From the cell containing the given text, extract its center point as (X, Y) coordinate. 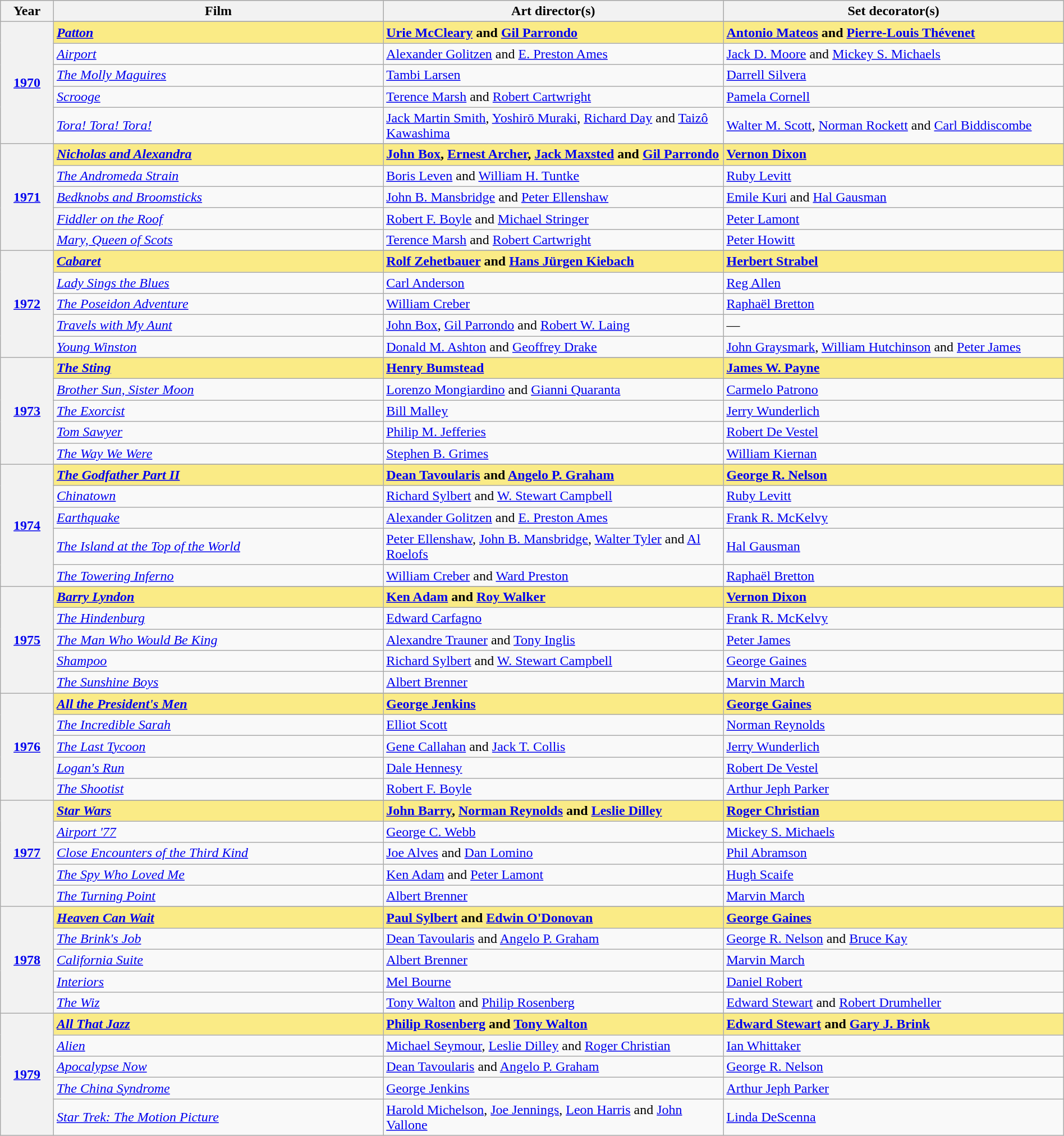
Carmelo Patrono (893, 390)
All That Jazz (218, 1024)
William Creber (553, 304)
Interiors (218, 982)
Darrell Silvera (893, 75)
Apocalypse Now (218, 1067)
Young Winston (218, 347)
Michael Seymour, Leslie Dilley and Roger Christian (553, 1046)
The Andromeda Strain (218, 176)
The China Syndrome (218, 1088)
The Island at the Top of the World (218, 547)
The Spy Who Loved Me (218, 874)
Linda DeScenna (893, 1117)
Peter Ellenshaw, John B. Mansbridge, Walter Tyler and Al Roelofs (553, 547)
Edward Carfagno (553, 618)
1977 (27, 853)
Tony Walton and Philip Rosenberg (553, 1003)
The Godfather Part II (218, 475)
Philip Rosenberg and Tony Walton (553, 1024)
Boris Leven and William H. Tuntke (553, 176)
Earthquake (218, 517)
Walter M. Scott, Norman Rockett and Carl Biddiscombe (893, 126)
Robert F. Boyle (553, 789)
1970 (27, 83)
Pamela Cornell (893, 97)
The Wiz (218, 1003)
Reg Allen (893, 282)
Alexandre Trauner and Tony Inglis (553, 639)
Stephen B. Grimes (553, 454)
The Poseidon Adventure (218, 304)
John B. Mansbridge and Peter Ellenshaw (553, 197)
Hal Gausman (893, 547)
Close Encounters of the Third Kind (218, 853)
Jack Martin Smith, Yoshirō Muraki, Richard Day and Taizô Kawashima (553, 126)
Star Trek: The Motion Picture (218, 1117)
Patton (218, 33)
Scrooge (218, 97)
John Box, Gil Parrondo and Robert W. Laing (553, 326)
The Molly Maguires (218, 75)
Edward Stewart and Robert Drumheller (893, 1003)
Peter James (893, 639)
The Last Tycoon (218, 746)
The Shootist (218, 789)
Airport '77 (218, 832)
1971 (27, 197)
The Sunshine Boys (218, 682)
The Brink's Job (218, 938)
— (893, 326)
Donald M. Ashton and Geoffrey Drake (553, 347)
The Towering Inferno (218, 575)
The Man Who Would Be King (218, 639)
1972 (27, 304)
The Sting (218, 368)
Antonio Mateos and Pierre-Louis Thévenet (893, 33)
Robert F. Boyle and Michael Stringer (553, 218)
Phil Abramson (893, 853)
1974 (27, 525)
Herbert Strabel (893, 261)
Art director(s) (553, 11)
The Turning Point (218, 896)
Hugh Scaife (893, 874)
Airport (218, 54)
George R. Nelson and Bruce Kay (893, 938)
Tom Sawyer (218, 432)
Lorenzo Mongiardino and Gianni Quaranta (553, 390)
1973 (27, 411)
Harold Michelson, Joe Jennings, Leon Harris and John Vallone (553, 1117)
Ken Adam and Roy Walker (553, 597)
John Box, Ernest Archer, Jack Maxsted and Gil Parrondo (553, 154)
Paul Sylbert and Edwin O'Donovan (553, 917)
Peter Lamont (893, 218)
Henry Bumstead (553, 368)
Heaven Can Wait (218, 917)
Joe Alves and Dan Lomino (553, 853)
1979 (27, 1074)
Mary, Queen of Scots (218, 240)
Dale Hennesy (553, 768)
The Incredible Sarah (218, 725)
Bill Malley (553, 411)
Jack D. Moore and Mickey S. Michaels (893, 54)
Logan's Run (218, 768)
Barry Lyndon (218, 597)
Year (27, 11)
Tambi Larsen (553, 75)
Emile Kuri and Hal Gausman (893, 197)
James W. Payne (893, 368)
Shampoo (218, 661)
John Graysmark, William Hutchinson and Peter James (893, 347)
Daniel Robert (893, 982)
Chinatown (218, 496)
California Suite (218, 960)
All the President's Men (218, 704)
Tora! Tora! Tora! (218, 126)
Rolf Zehetbauer and Hans Jürgen Kiebach (553, 261)
Bedknobs and Broomsticks (218, 197)
Set decorator(s) (893, 11)
Nicholas and Alexandra (218, 154)
Mel Bourne (553, 982)
William Creber and Ward Preston (553, 575)
1975 (27, 639)
Roger Christian (893, 810)
Travels with My Aunt (218, 326)
The Hindenburg (218, 618)
1976 (27, 746)
Film (218, 11)
George C. Webb (553, 832)
Peter Howitt (893, 240)
Mickey S. Michaels (893, 832)
Ian Whittaker (893, 1046)
Norman Reynolds (893, 725)
John Barry, Norman Reynolds and Leslie Dilley (553, 810)
Alien (218, 1046)
Ken Adam and Peter Lamont (553, 874)
Cabaret (218, 261)
William Kiernan (893, 454)
Brother Sun, Sister Moon (218, 390)
Lady Sings the Blues (218, 282)
Carl Anderson (553, 282)
Star Wars (218, 810)
The Way We Were (218, 454)
Fiddler on the Roof (218, 218)
Edward Stewart and Gary J. Brink (893, 1024)
The Exorcist (218, 411)
Gene Callahan and Jack T. Collis (553, 746)
Elliot Scott (553, 725)
Urie McCleary and Gil Parrondo (553, 33)
1978 (27, 960)
Philip M. Jefferies (553, 432)
